Capture the cell that displays the provided text and extract its (x, y) central coordinate. 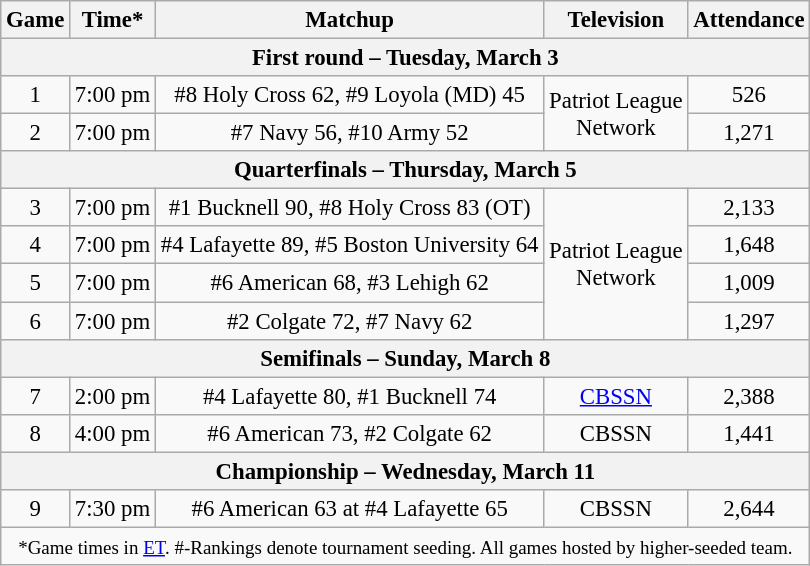
#4 Lafayette 80, #1 Bucknell 74 (349, 396)
Attendance (749, 20)
526 (749, 95)
5 (36, 283)
#6 American 68, #3 Lehigh 62 (349, 283)
4:00 pm (113, 433)
#6 American 73, #2 Colgate 62 (349, 433)
1,648 (749, 245)
2:00 pm (113, 396)
Matchup (349, 20)
1,271 (749, 133)
1,297 (749, 321)
2,388 (749, 396)
1,009 (749, 283)
7 (36, 396)
1 (36, 95)
#8 Holy Cross 62, #9 Loyola (MD) 45 (349, 95)
#1 Bucknell 90, #8 Holy Cross 83 (OT) (349, 208)
2,133 (749, 208)
1,441 (749, 433)
2,644 (749, 509)
#6 American 63 at #4 Lafayette 65 (349, 509)
Quarterfinals – Thursday, March 5 (406, 170)
6 (36, 321)
#7 Navy 56, #10 Army 52 (349, 133)
Time* (113, 20)
7:30 pm (113, 509)
#2 Colgate 72, #7 Navy 62 (349, 321)
Television (616, 20)
3 (36, 208)
Game (36, 20)
2 (36, 133)
#4 Lafayette 89, #5 Boston University 64 (349, 245)
8 (36, 433)
First round – Tuesday, March 3 (406, 58)
Semifinals – Sunday, March 8 (406, 358)
Championship – Wednesday, March 11 (406, 471)
*Game times in ET. #-Rankings denote tournament seeding. All games hosted by higher-seeded team. (406, 546)
9 (36, 509)
4 (36, 245)
